Locate the cell with the specified text and output its (X, Y) center coordinate. 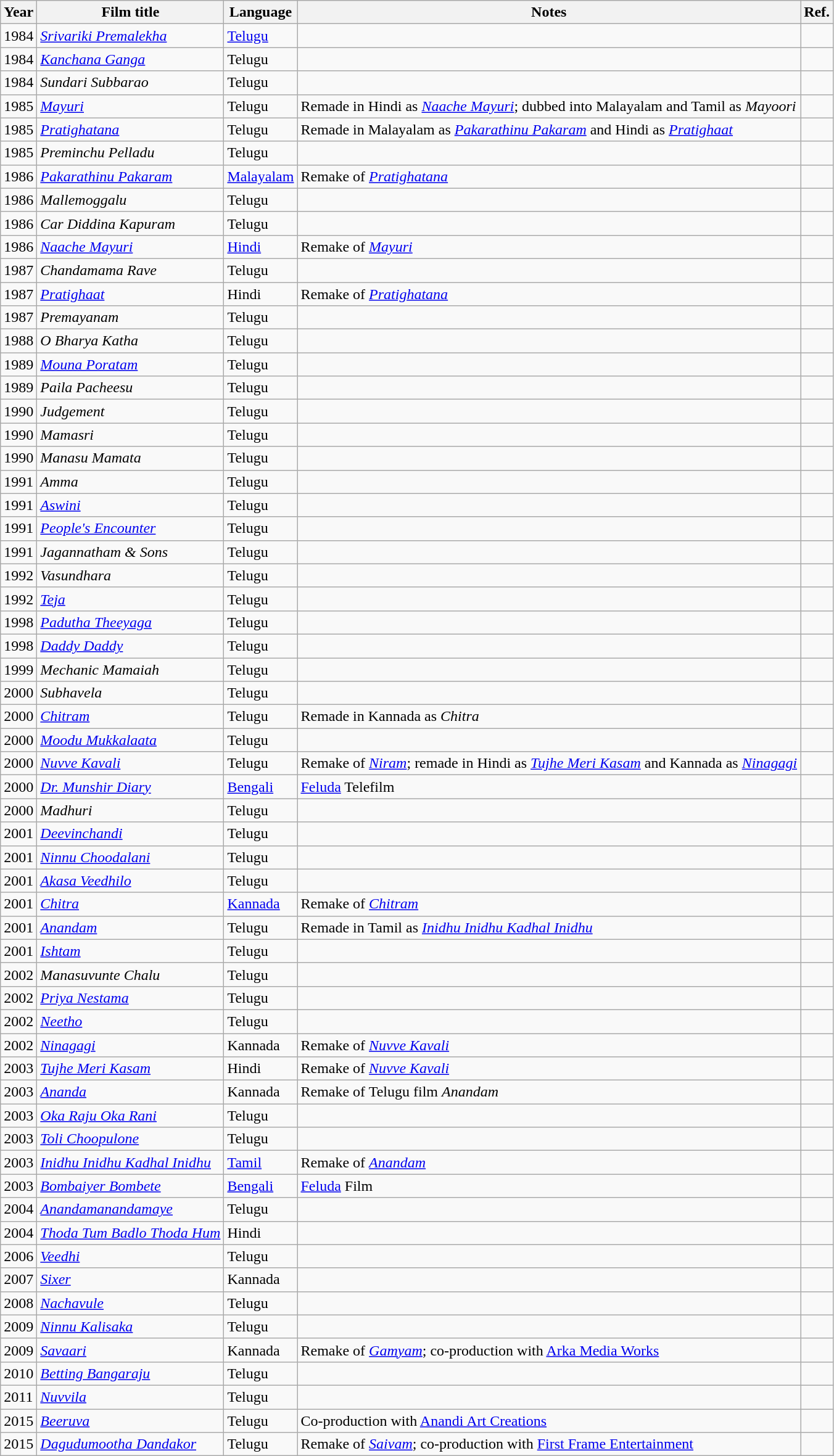
Chitram (131, 717)
Moodu Mukkalaata (131, 740)
Pratighatana (131, 130)
2010 (19, 1373)
Sixer (131, 1280)
Remake of Mayuri (549, 247)
Priya Nestama (131, 998)
1988 (19, 341)
Anandam (131, 927)
Vasundhara (131, 575)
Akasa Veedhilo (131, 881)
Feluda Telefilm (549, 787)
Film title (131, 12)
People's Encounter (131, 529)
Remade in Hindi as Naache Mayuri; dubbed into Malayalam and Tamil as Mayoori (549, 106)
Pratighaat (131, 294)
Manasu Mamata (131, 458)
Betting Bangaraju (131, 1373)
Nachavule (131, 1303)
Remade in Malayalam as Pakarathinu Pakaram and Hindi as Pratighaat (549, 130)
Remade in Kannada as Chitra (549, 717)
Anandamanandamaye (131, 1209)
Beeruva (131, 1420)
Chandamama Rave (131, 270)
Toli Choopulone (131, 1139)
Bombaiyer Bombete (131, 1186)
Remade in Tamil as Inidhu Inidhu Kadhal Inidhu (549, 927)
Naache Mayuri (131, 247)
Preminchu Pelladu (131, 153)
Mamasri (131, 435)
Madhuri (131, 810)
Ref. (817, 12)
Notes (549, 12)
Jagannatham & Sons (131, 552)
Savaari (131, 1350)
Tujhe Meri Kasam (131, 1069)
Subhavela (131, 693)
Sundari Subbarao (131, 83)
Feluda Film (549, 1186)
Car Diddina Kapuram (131, 223)
2006 (19, 1256)
Ninnu Choodalani (131, 857)
Deevinchandi (131, 834)
Remake of Saivam; co-production with First Frame Entertainment (549, 1444)
Judgement (131, 411)
Mechanic Mamaiah (131, 669)
Oka Raju Oka Rani (131, 1116)
Tamil (260, 1162)
Ananda (131, 1092)
1999 (19, 669)
Premayanam (131, 318)
Teja (131, 599)
Paila Pacheesu (131, 388)
Kanchana Ganga (131, 59)
Srivariki Premalekha (131, 36)
Dagudumootha Dandakor (131, 1444)
O Bharya Katha (131, 341)
Nuvve Kavali (131, 763)
Amma (131, 482)
Ninagagi (131, 1045)
Padutha Theeyaga (131, 622)
Daddy Daddy (131, 646)
Remake of Anandam (549, 1162)
Manasuvunte Chalu (131, 974)
Ninnu Kalisaka (131, 1326)
Inidhu Inidhu Kadhal Inidhu (131, 1162)
Ishtam (131, 951)
2011 (19, 1397)
Co-production with Anandi Art Creations (549, 1420)
Aswini (131, 505)
Neetho (131, 1021)
Nuvvila (131, 1397)
Chitra (131, 904)
2008 (19, 1303)
Mallemoggalu (131, 200)
Remake of Telugu film Anandam (549, 1092)
Year (19, 12)
Malayalam (260, 176)
Remake of Niram; remade in Hindi as Tujhe Meri Kasam and Kannada as Ninagagi (549, 763)
Dr. Munshir Diary (131, 787)
Thoda Tum Badlo Thoda Hum (131, 1233)
Remake of Gamyam; co-production with Arka Media Works (549, 1350)
Mouna Poratam (131, 364)
Veedhi (131, 1256)
2007 (19, 1280)
Mayuri (131, 106)
Language (260, 12)
Pakarathinu Pakaram (131, 176)
Remake of Chitram (549, 904)
